Search for the cell housing the specified text and yield its (X, Y) center coordinate. 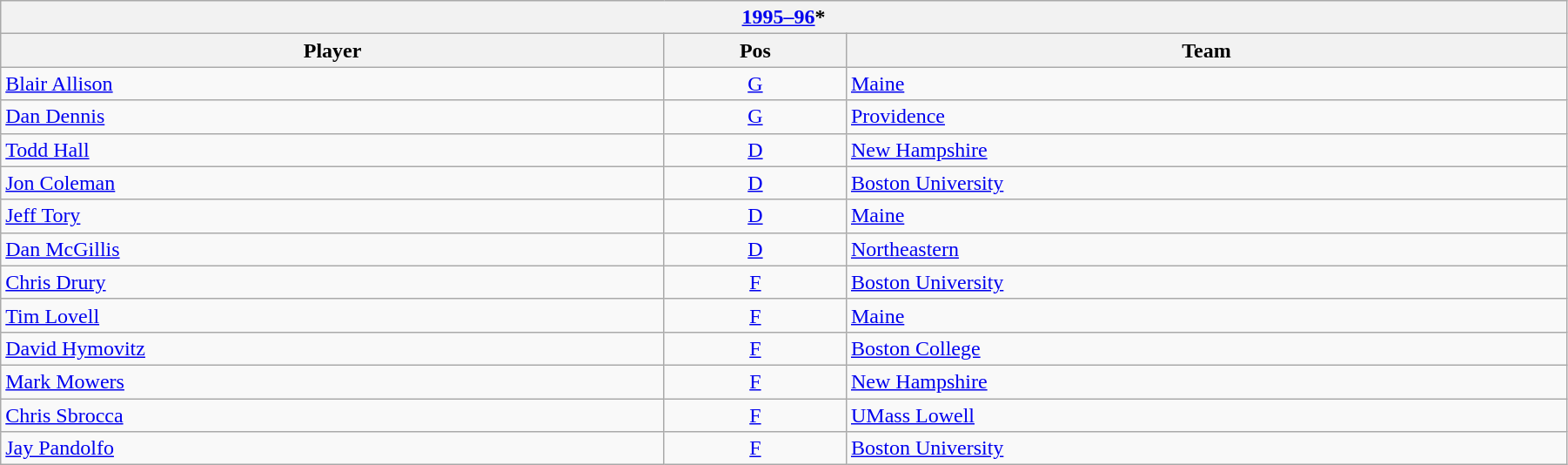
Todd Hall (332, 150)
Jay Pandolfo (332, 448)
Player (332, 51)
David Hymovitz (332, 348)
Pos (755, 51)
Jeff Tory (332, 216)
Boston College (1206, 348)
UMass Lowell (1206, 415)
Jon Coleman (332, 183)
Providence (1206, 117)
Chris Sbrocca (332, 415)
Blair Allison (332, 84)
Mark Mowers (332, 381)
Northeastern (1206, 249)
Dan Dennis (332, 117)
Dan McGillis (332, 249)
Chris Drury (332, 282)
1995–96* (784, 17)
Team (1206, 51)
Tim Lovell (332, 315)
